Identify which cell holds the provided text, then report its (x, y) central coordinate. 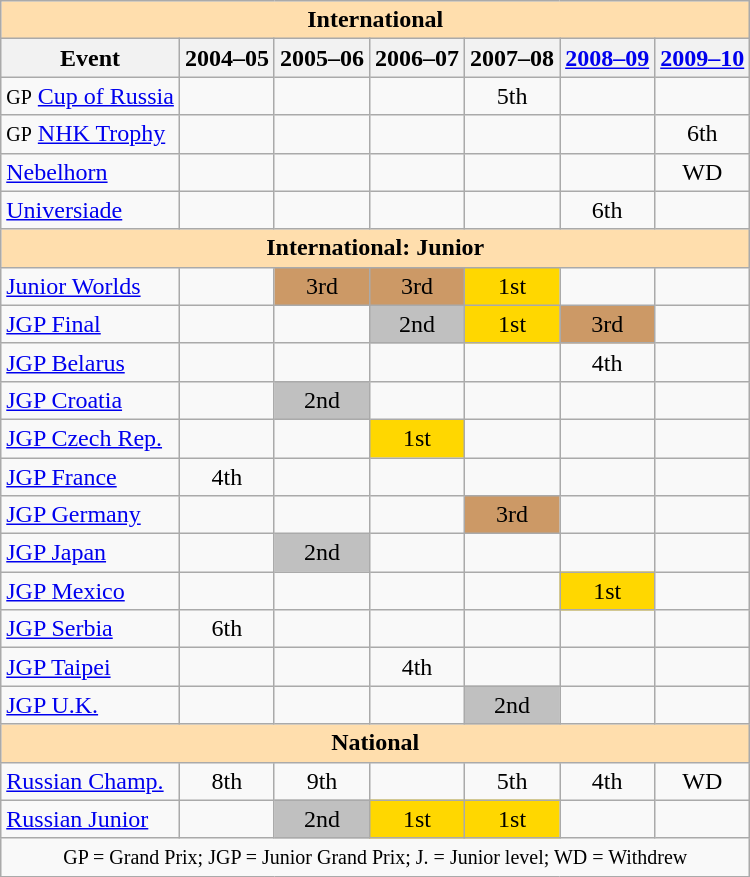
JGP Belarus (90, 362)
JGP Serbia (90, 629)
GP Cup of Russia (90, 96)
JGP Taipei (90, 667)
JGP Croatia (90, 400)
JGP Germany (90, 515)
8th (226, 781)
Junior Worlds (90, 286)
Nebelhorn (90, 172)
International (376, 20)
Event (90, 58)
JGP Japan (90, 553)
JGP France (90, 477)
Russian Junior (90, 819)
9th (322, 781)
2009–10 (702, 58)
GP = Grand Prix; JGP = Junior Grand Prix; J. = Junior level; WD = Withdrew (376, 857)
2005–06 (322, 58)
2007–08 (512, 58)
2006–07 (418, 58)
National (376, 743)
International: Junior (376, 248)
JGP U.K. (90, 705)
Russian Champ. (90, 781)
Universiade (90, 210)
GP NHK Trophy (90, 134)
JGP Final (90, 324)
2008–09 (608, 58)
JGP Mexico (90, 591)
2004–05 (226, 58)
JGP Czech Rep. (90, 438)
